Capture the cell that displays the provided text and extract its [x, y] central coordinate. 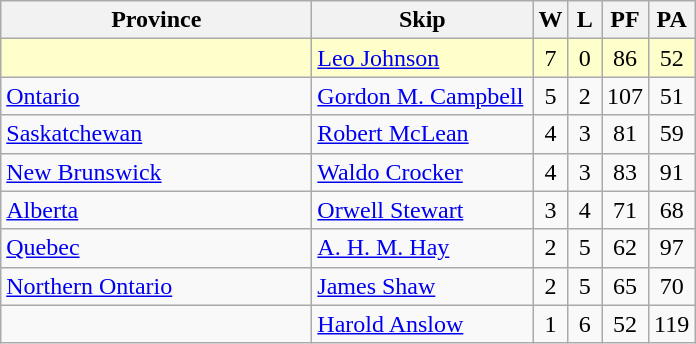
Alberta [156, 210]
Leo Johnson [422, 58]
51 [672, 96]
91 [672, 172]
6 [585, 324]
Skip [422, 20]
W [550, 20]
7 [550, 58]
83 [626, 172]
107 [626, 96]
Harold Anslow [422, 324]
New Brunswick [156, 172]
James Shaw [422, 286]
62 [626, 248]
65 [626, 286]
Orwell Stewart [422, 210]
Waldo Crocker [422, 172]
70 [672, 286]
0 [585, 58]
Province [156, 20]
68 [672, 210]
Quebec [156, 248]
97 [672, 248]
86 [626, 58]
Saskatchewan [156, 134]
71 [626, 210]
59 [672, 134]
1 [550, 324]
Gordon M. Campbell [422, 96]
PF [626, 20]
Robert McLean [422, 134]
PA [672, 20]
81 [626, 134]
Northern Ontario [156, 286]
Ontario [156, 96]
L [585, 20]
A. H. M. Hay [422, 248]
119 [672, 324]
